Provide the [x, y] coordinate of the cell's center where the given text is located.  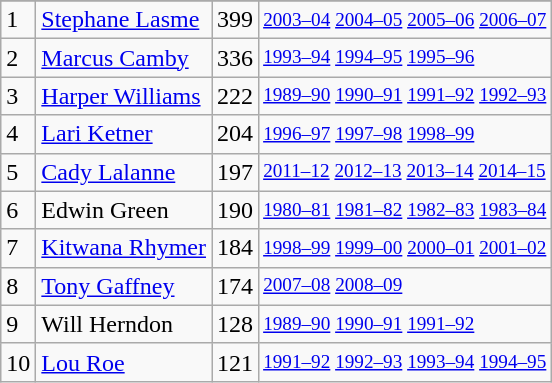
Tony Gaffney [124, 286]
1998–99 1999–00 2000–01 2001–02 [405, 248]
3 [18, 96]
222 [236, 96]
10 [18, 362]
1991–92 1992–93 1993–94 1994–95 [405, 362]
Stephane Lasme [124, 20]
399 [236, 20]
6 [18, 210]
1989–90 1990–91 1991–92 1992–93 [405, 96]
1996–97 1997–98 1998–99 [405, 134]
Harper Williams [124, 96]
5 [18, 172]
1989–90 1990–91 1991–92 [405, 324]
128 [236, 324]
Marcus Camby [124, 58]
197 [236, 172]
Cady Lalanne [124, 172]
Lari Ketner [124, 134]
184 [236, 248]
174 [236, 286]
336 [236, 58]
2007–08 2008–09 [405, 286]
7 [18, 248]
4 [18, 134]
9 [18, 324]
204 [236, 134]
Will Herndon [124, 324]
Edwin Green [124, 210]
2003–04 2004–05 2005–06 2006–07 [405, 20]
2 [18, 58]
8 [18, 286]
1980–81 1981–82 1982–83 1983–84 [405, 210]
190 [236, 210]
121 [236, 362]
2011–12 2012–13 2013–14 2014–15 [405, 172]
1993–94 1994–95 1995–96 [405, 58]
1 [18, 20]
Kitwana Rhymer [124, 248]
Lou Roe [124, 362]
